Return (X, Y) of the center of cell containing provided text 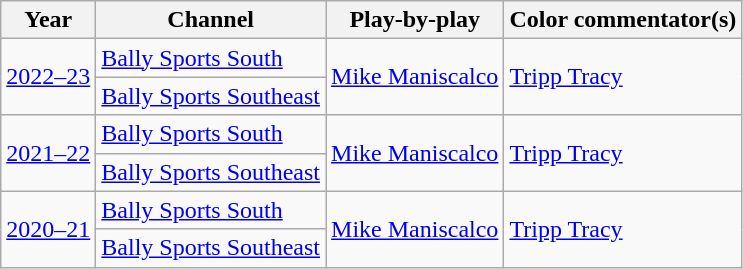
2021–22 (48, 153)
2020–21 (48, 229)
Year (48, 20)
2022–23 (48, 77)
Color commentator(s) (623, 20)
Channel (211, 20)
Play-by-play (415, 20)
